Pinpoint the cell where the given text exists, returning its [X, Y] midpoint coordinate. 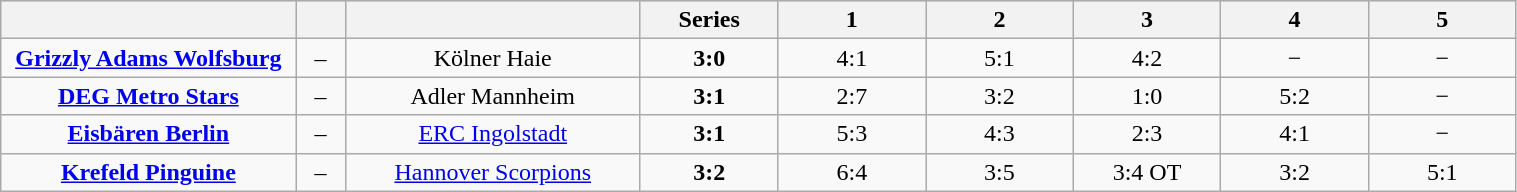
5:2 [1295, 96]
ERC Ingolstadt [492, 134]
3 [1147, 20]
Series [709, 20]
1 [852, 20]
5:3 [852, 134]
3:0 [709, 58]
4:2 [1147, 58]
Krefeld Pinguine [148, 172]
6:4 [852, 172]
Kölner Haie [492, 58]
3:4 OT [1147, 172]
Hannover Scorpions [492, 172]
DEG Metro Stars [148, 96]
Eisbären Berlin [148, 134]
2:7 [852, 96]
1:0 [1147, 96]
4:3 [1000, 134]
Adler Mannheim [492, 96]
4 [1295, 20]
3:5 [1000, 172]
2:3 [1147, 134]
5 [1442, 20]
Grizzly Adams Wolfsburg [148, 58]
2 [1000, 20]
